Return [X, Y] of the center of cell containing provided text 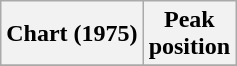
Peakposition [189, 34]
Chart (1975) [72, 34]
